From the cell containing the given text, extract its center point as (X, Y) coordinate. 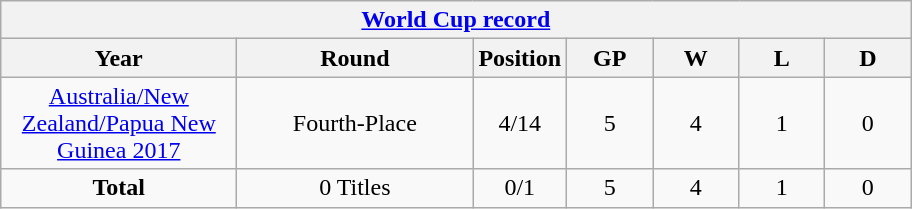
Position (520, 58)
Year (119, 58)
L (782, 58)
GP (610, 58)
D (868, 58)
0/1 (520, 188)
0 Titles (355, 188)
Round (355, 58)
Fourth-Place (355, 123)
Total (119, 188)
Australia/New Zealand/Papua New Guinea 2017 (119, 123)
W (696, 58)
World Cup record (456, 20)
4/14 (520, 123)
